For the text-containing cell, return its midpoint in [X, Y] coordinate format. 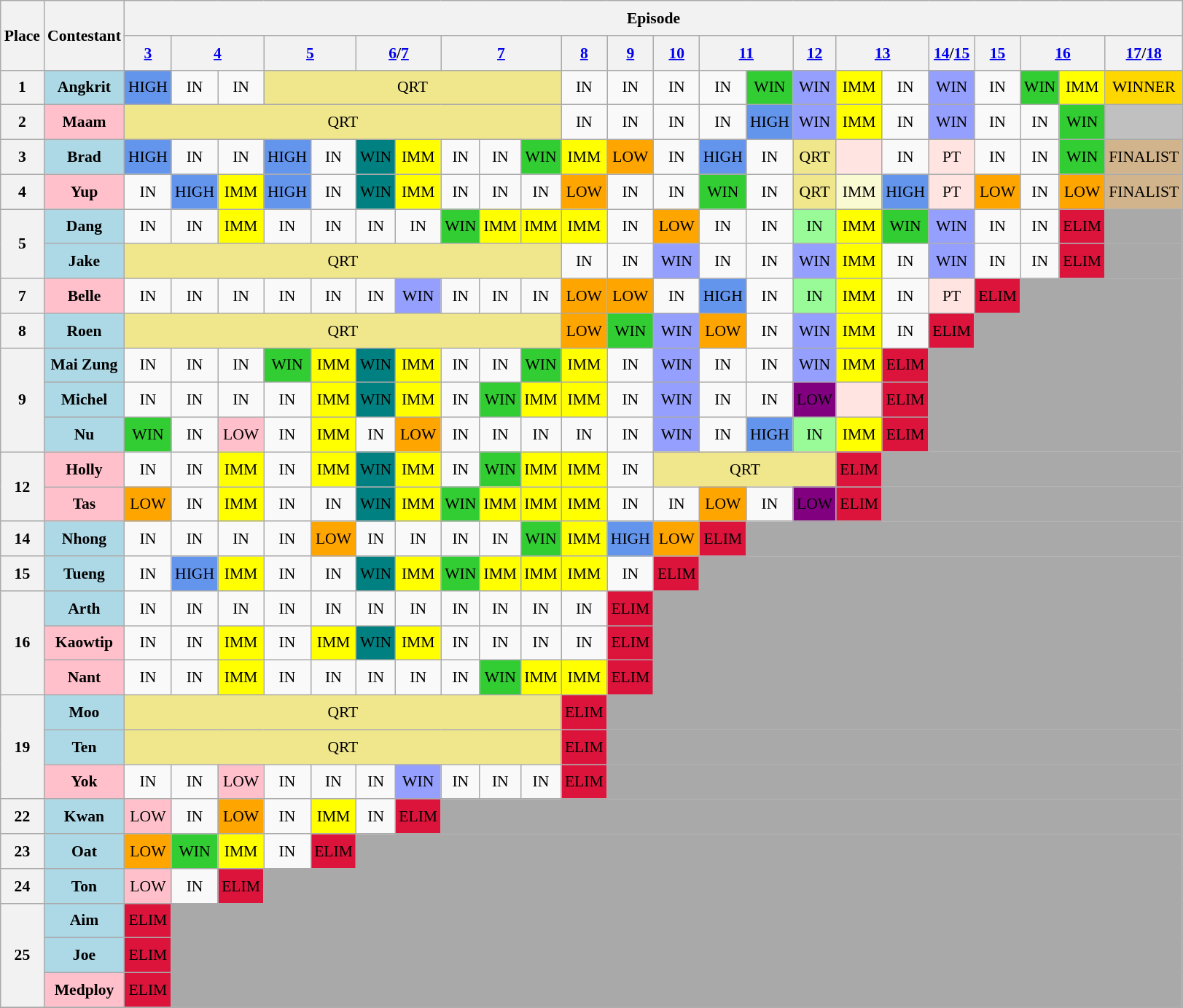
Place [22, 35]
23 [22, 851]
11 [746, 53]
Holly [85, 469]
Nhong [85, 539]
Episode [653, 18]
14/15 [952, 53]
Kaowtip [85, 643]
Tas [85, 504]
Dang [85, 227]
Kwan [85, 817]
1 [22, 87]
2 [22, 122]
25 [22, 955]
Arth [85, 609]
Jake [85, 262]
Angkrit [85, 87]
Medploy [85, 991]
Belle [85, 296]
WINNER [1144, 87]
Maam [85, 122]
Oat [85, 851]
Roen [85, 331]
Ton [85, 886]
Yup [85, 192]
24 [22, 886]
Tueng [85, 574]
Ten [85, 747]
10 [676, 53]
Joe [85, 956]
Mai Zung [85, 365]
Michel [85, 400]
Nu [85, 435]
14 [22, 539]
Contestant [85, 35]
Aim [85, 921]
6/7 [399, 53]
22 [22, 817]
Yok [85, 782]
Nant [85, 678]
19 [22, 748]
Brad [85, 157]
17/18 [1144, 53]
13 [882, 53]
Moo [85, 713]
